Search for the cell housing the specified text and yield its [X, Y] center coordinate. 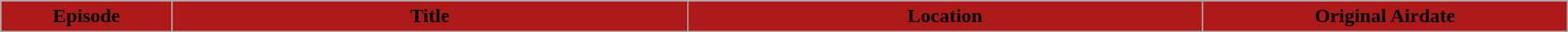
Location [944, 16]
Original Airdate [1384, 16]
Title [430, 16]
Episode [87, 16]
